Identify which cell holds the provided text, then report its (x, y) central coordinate. 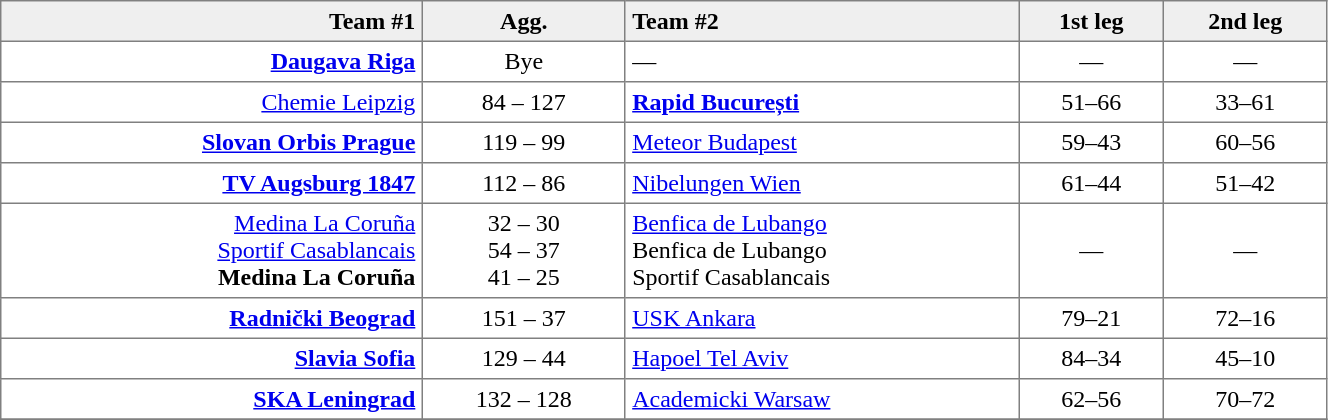
Team #1 (212, 21)
Slavia Sofia (212, 358)
Nibelungen Wien (822, 183)
Bye (524, 61)
112 – 86 (524, 183)
59–43 (1092, 142)
51–42 (1246, 183)
33–61 (1246, 102)
Slovan Orbis Prague (212, 142)
Hapoel Tel Aviv (822, 358)
Agg. (524, 21)
60–56 (1246, 142)
132 – 128 (524, 399)
129 – 44 (524, 358)
Daugava Riga (212, 61)
45–10 (1246, 358)
79–21 (1092, 318)
2nd leg (1246, 21)
USK Ankara (822, 318)
51–66 (1092, 102)
Academicki Warsaw (822, 399)
Medina La Coruña Sportif Casablancais Medina La Coruña (212, 250)
70–72 (1246, 399)
Chemie Leipzig (212, 102)
Team #2 (822, 21)
1st leg (1092, 21)
119 – 99 (524, 142)
SKA Leningrad (212, 399)
32 – 3054 – 3741 – 25 (524, 250)
Radnički Beograd (212, 318)
84–34 (1092, 358)
84 – 127 (524, 102)
151 – 37 (524, 318)
72–16 (1246, 318)
Rapid București (822, 102)
61–44 (1092, 183)
Benfica de Lubango Benfica de Lubango Sportif Casablancais (822, 250)
TV Augsburg 1847 (212, 183)
Meteor Budapest (822, 142)
62–56 (1092, 399)
